Output the (X, Y) coordinate of the center of the cell containing the given text.  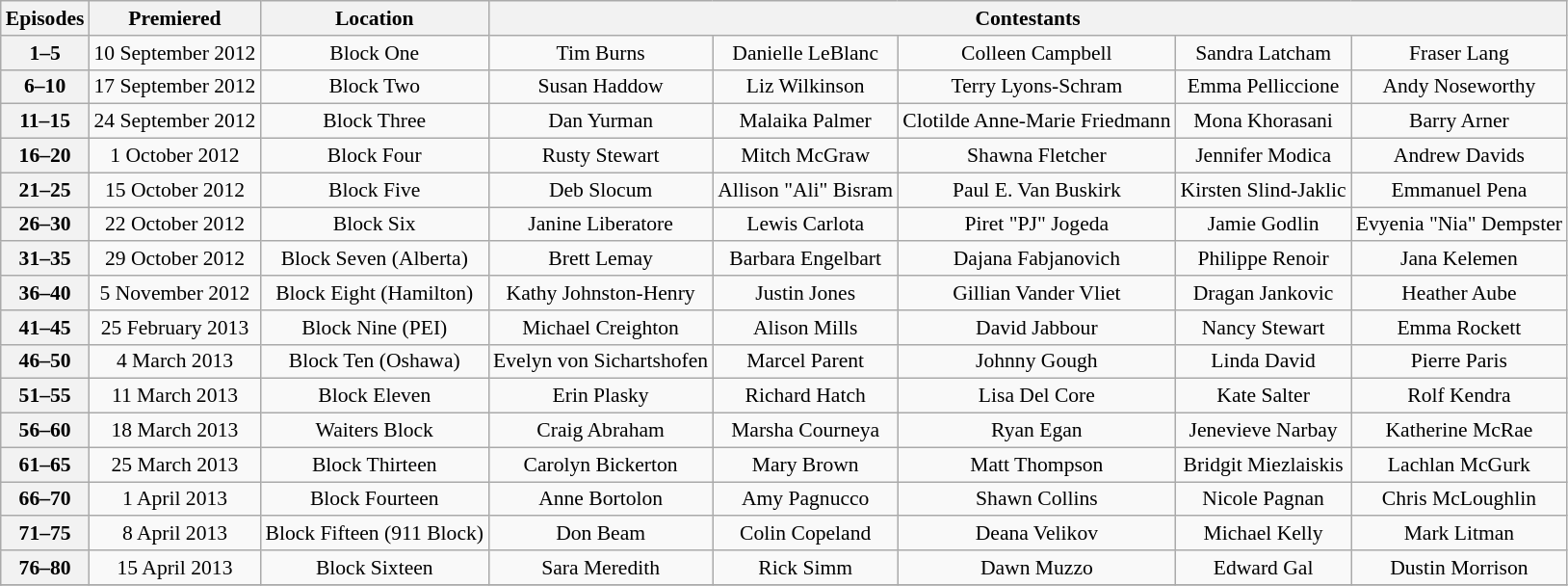
18 March 2013 (174, 431)
Anne Bortolon (601, 499)
24 September 2012 (174, 121)
51–55 (45, 396)
Michael Creighton (601, 328)
Alison Mills (805, 328)
6–10 (45, 87)
Block Ten (Oshawa) (374, 361)
Marcel Parent (805, 361)
1–5 (45, 53)
Kathy Johnston-Henry (601, 293)
Erin Plasky (601, 396)
8 April 2013 (174, 534)
Andy Noseworthy (1459, 87)
11 March 2013 (174, 396)
Block Four (374, 156)
Kirsten Slind-Jaklic (1264, 190)
4 March 2013 (174, 361)
Dustin Morrison (1459, 568)
Heather Aube (1459, 293)
Block Nine (PEI) (374, 328)
71–75 (45, 534)
Jamie Godlin (1264, 225)
1 October 2012 (174, 156)
15 October 2012 (174, 190)
Rolf Kendra (1459, 396)
Block Fifteen (911 Block) (374, 534)
25 February 2013 (174, 328)
Contestants (1028, 18)
Gillian Vander Vliet (1036, 293)
Tim Burns (601, 53)
Brett Lemay (601, 259)
16–20 (45, 156)
Fraser Lang (1459, 53)
Premiered (174, 18)
Rusty Stewart (601, 156)
Colleen Campbell (1036, 53)
Dawn Muzzo (1036, 568)
Ryan Egan (1036, 431)
Block Three (374, 121)
Shawna Fletcher (1036, 156)
Shawn Collins (1036, 499)
Paul E. Van Buskirk (1036, 190)
Location (374, 18)
Pierre Paris (1459, 361)
Block Sixteen (374, 568)
Marsha Courneya (805, 431)
46–50 (45, 361)
Block Seven (Alberta) (374, 259)
Episodes (45, 18)
Johnny Gough (1036, 361)
22 October 2012 (174, 225)
Michael Kelly (1264, 534)
Don Beam (601, 534)
Mitch McGraw (805, 156)
Barry Arner (1459, 121)
Allison "Ali" Bisram (805, 190)
25 March 2013 (174, 465)
Evelyn von Sichartshofen (601, 361)
Clotilde Anne-Marie Friedmann (1036, 121)
36–40 (45, 293)
Block Six (374, 225)
61–65 (45, 465)
76–80 (45, 568)
Dan Yurman (601, 121)
Piret "PJ" Jogeda (1036, 225)
Block Fourteen (374, 499)
Chris McLoughlin (1459, 499)
Block Two (374, 87)
26–30 (45, 225)
Barbara Engelbart (805, 259)
Waiters Block (374, 431)
Nicole Pagnan (1264, 499)
Mark Litman (1459, 534)
66–70 (45, 499)
17 September 2012 (174, 87)
Amy Pagnucco (805, 499)
Bridgit Miezlaiskis (1264, 465)
Sandra Latcham (1264, 53)
Janine Liberatore (601, 225)
Block Thirteen (374, 465)
Block One (374, 53)
Matt Thompson (1036, 465)
Andrew Davids (1459, 156)
Dragan Jankovic (1264, 293)
Lisa Del Core (1036, 396)
Danielle LeBlanc (805, 53)
Craig Abraham (601, 431)
Terry Lyons-Schram (1036, 87)
10 September 2012 (174, 53)
11–15 (45, 121)
Jennifer Modica (1264, 156)
David Jabbour (1036, 328)
Philippe Renoir (1264, 259)
Mona Khorasani (1264, 121)
56–60 (45, 431)
Lewis Carlota (805, 225)
15 April 2013 (174, 568)
31–35 (45, 259)
Malaika Palmer (805, 121)
Edward Gal (1264, 568)
Block Eight (Hamilton) (374, 293)
21–25 (45, 190)
Richard Hatch (805, 396)
Evyenia "Nia" Dempster (1459, 225)
Jana Kelemen (1459, 259)
5 November 2012 (174, 293)
Katherine McRae (1459, 431)
Susan Haddow (601, 87)
Linda David (1264, 361)
Emmanuel Pena (1459, 190)
41–45 (45, 328)
Sara Meredith (601, 568)
Mary Brown (805, 465)
29 October 2012 (174, 259)
Rick Simm (805, 568)
Colin Copeland (805, 534)
Jenevieve Narbay (1264, 431)
Block Five (374, 190)
Liz Wilkinson (805, 87)
Deana Velikov (1036, 534)
1 April 2013 (174, 499)
Nancy Stewart (1264, 328)
Lachlan McGurk (1459, 465)
Dajana Fabjanovich (1036, 259)
Emma Pelliccione (1264, 87)
Carolyn Bickerton (601, 465)
Justin Jones (805, 293)
Kate Salter (1264, 396)
Emma Rockett (1459, 328)
Deb Slocum (601, 190)
Block Eleven (374, 396)
